Pinpoint the cell where the given text exists, returning its (x, y) midpoint coordinate. 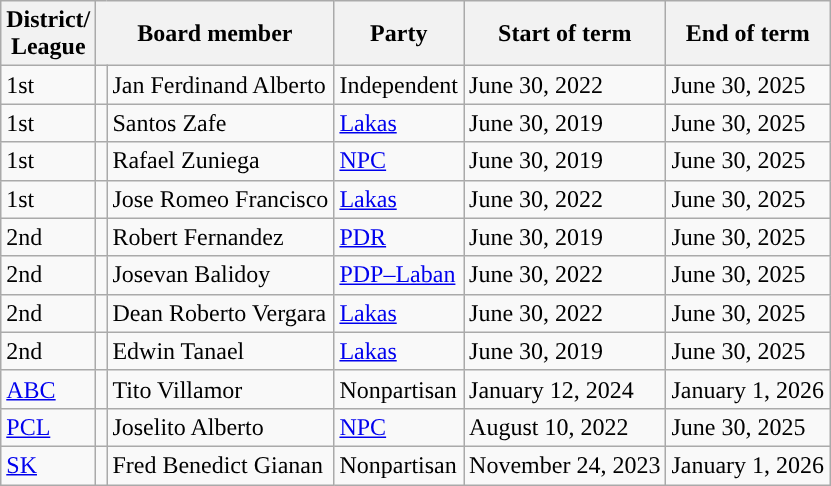
Rafael Zuniega (220, 161)
Josevan Balidoy (220, 275)
PCL (48, 427)
Start of term (565, 34)
Dean Roberto Vergara (220, 313)
SK (48, 465)
End of term (748, 34)
Edwin Tanael (220, 351)
Party (399, 34)
ABC (48, 389)
Fred Benedict Gianan (220, 465)
Board member (215, 34)
Jan Ferdinand Alberto (220, 85)
Santos Zafe (220, 123)
Joselito Alberto (220, 427)
Jose Romeo Francisco (220, 199)
Independent (399, 85)
PDP–Laban (399, 275)
August 10, 2022 (565, 427)
November 24, 2023 (565, 465)
January 12, 2024 (565, 389)
Robert Fernandez (220, 237)
Tito Villamor (220, 389)
District/League (48, 34)
PDR (399, 237)
